Detect which cell encompasses the target text, then output its (x, y) center coordinate. 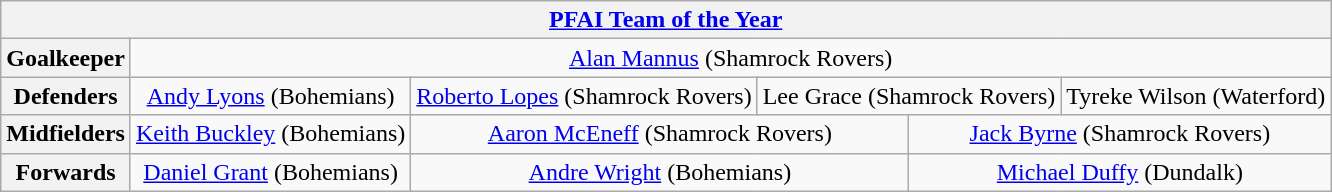
PFAI Team of the Year (666, 20)
Andy Lyons (Bohemians) (270, 96)
Roberto Lopes (Shamrock Rovers) (584, 96)
Alan Mannus (Shamrock Rovers) (730, 58)
Keith Buckley (Bohemians) (270, 134)
Jack Byrne (Shamrock Rovers) (1120, 134)
Lee Grace (Shamrock Rovers) (909, 96)
Tyreke Wilson (Waterford) (1196, 96)
Goalkeeper (66, 58)
Forwards (66, 172)
Andre Wright (Bohemians) (660, 172)
Michael Duffy (Dundalk) (1120, 172)
Midfielders (66, 134)
Daniel Grant (Bohemians) (270, 172)
Defenders (66, 96)
Aaron McEneff (Shamrock Rovers) (660, 134)
